Capture the cell that displays the provided text and extract its (x, y) central coordinate. 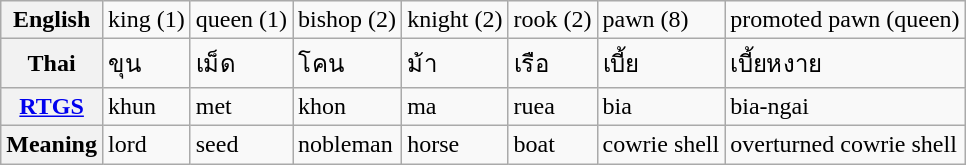
ขุน (146, 64)
ma (455, 106)
bia-ngai (845, 106)
lord (146, 144)
boat (552, 144)
king (1) (146, 20)
pawn (8) (661, 20)
met (241, 106)
Meaning (52, 144)
bishop (2) (348, 20)
ม้า (455, 64)
knight (2) (455, 20)
promoted pawn (queen) (845, 20)
khon (348, 106)
English (52, 20)
khun (146, 106)
เม็ด (241, 64)
queen (1) (241, 20)
horse (455, 144)
seed (241, 144)
เรือ (552, 64)
เบี้ยหงาย (845, 64)
rook (2) (552, 20)
bia (661, 106)
overturned cowrie shell (845, 144)
เบี้ย (661, 64)
nobleman (348, 144)
Thai (52, 64)
RTGS (52, 106)
ruea (552, 106)
cowrie shell (661, 144)
โคน (348, 64)
